Output the (x, y) coordinate of the center of the cell containing the given text.  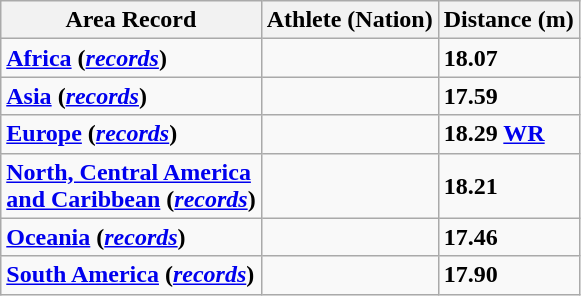
18.29 WR (508, 134)
17.90 (508, 275)
Oceania (records) (131, 237)
Africa (records) (131, 58)
18.21 (508, 186)
Europe (records) (131, 134)
18.07 (508, 58)
Asia (records) (131, 96)
Athlete (Nation) (350, 20)
Distance (m) (508, 20)
Area Record (131, 20)
17.59 (508, 96)
North, Central Americaand Caribbean (records) (131, 186)
17.46 (508, 237)
South America (records) (131, 275)
